Find where the given text appears and provide that cell's center as [x, y] coordinate. 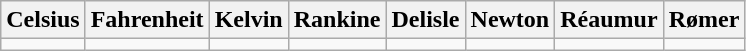
Kelvin [248, 20]
Rankine [337, 20]
Celsius [43, 20]
Rømer [704, 20]
Delisle [426, 20]
Fahrenheit [147, 20]
Newton [510, 20]
Réaumur [609, 20]
